Extract the (X, Y) coordinate from the center of the cell holding the provided text.  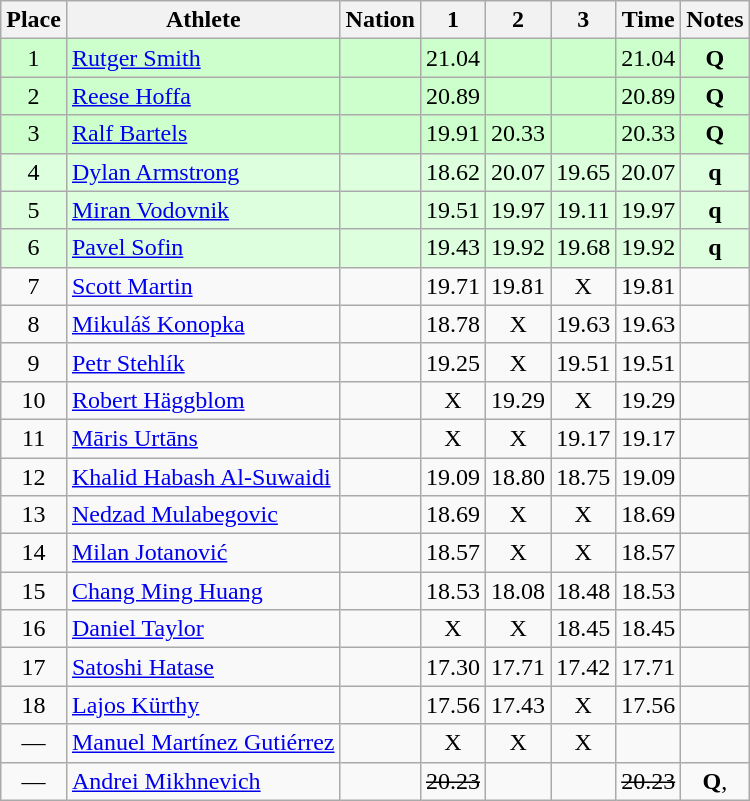
Reese Hoffa (203, 96)
5 (34, 210)
Dylan Armstrong (203, 172)
18.08 (518, 591)
14 (34, 553)
Miran Vodovnik (203, 210)
11 (34, 438)
Milan Jotanović (203, 553)
10 (34, 400)
Māris Urtāns (203, 438)
Petr Stehlík (203, 362)
13 (34, 515)
4 (34, 172)
18.48 (584, 591)
15 (34, 591)
Scott Martin (203, 286)
19.43 (452, 248)
12 (34, 477)
Lajos Kürthy (203, 705)
Nation (380, 20)
Satoshi Hatase (203, 667)
9 (34, 362)
18.75 (584, 477)
18.78 (452, 324)
Chang Ming Huang (203, 591)
19.68 (584, 248)
19.91 (452, 134)
Khalid Habash Al-Suwaidi (203, 477)
19.65 (584, 172)
7 (34, 286)
Athlete (203, 20)
Place (34, 20)
19.71 (452, 286)
19.11 (584, 210)
18 (34, 705)
Mikuláš Konopka (203, 324)
Rutger Smith (203, 58)
16 (34, 629)
Robert Häggblom (203, 400)
19.25 (452, 362)
8 (34, 324)
Ralf Bartels (203, 134)
17.42 (584, 667)
Nedzad Mulabegovic (203, 515)
Time (648, 20)
17.30 (452, 667)
17.43 (518, 705)
Notes (715, 20)
Manuel Martínez Gutiérrez (203, 743)
17 (34, 667)
Daniel Taylor (203, 629)
Q, (715, 781)
Pavel Sofin (203, 248)
18.62 (452, 172)
6 (34, 248)
Andrei Mikhnevich (203, 781)
18.80 (518, 477)
